Return the (x, y) coordinate for the center point of the cell that contains the specified text.  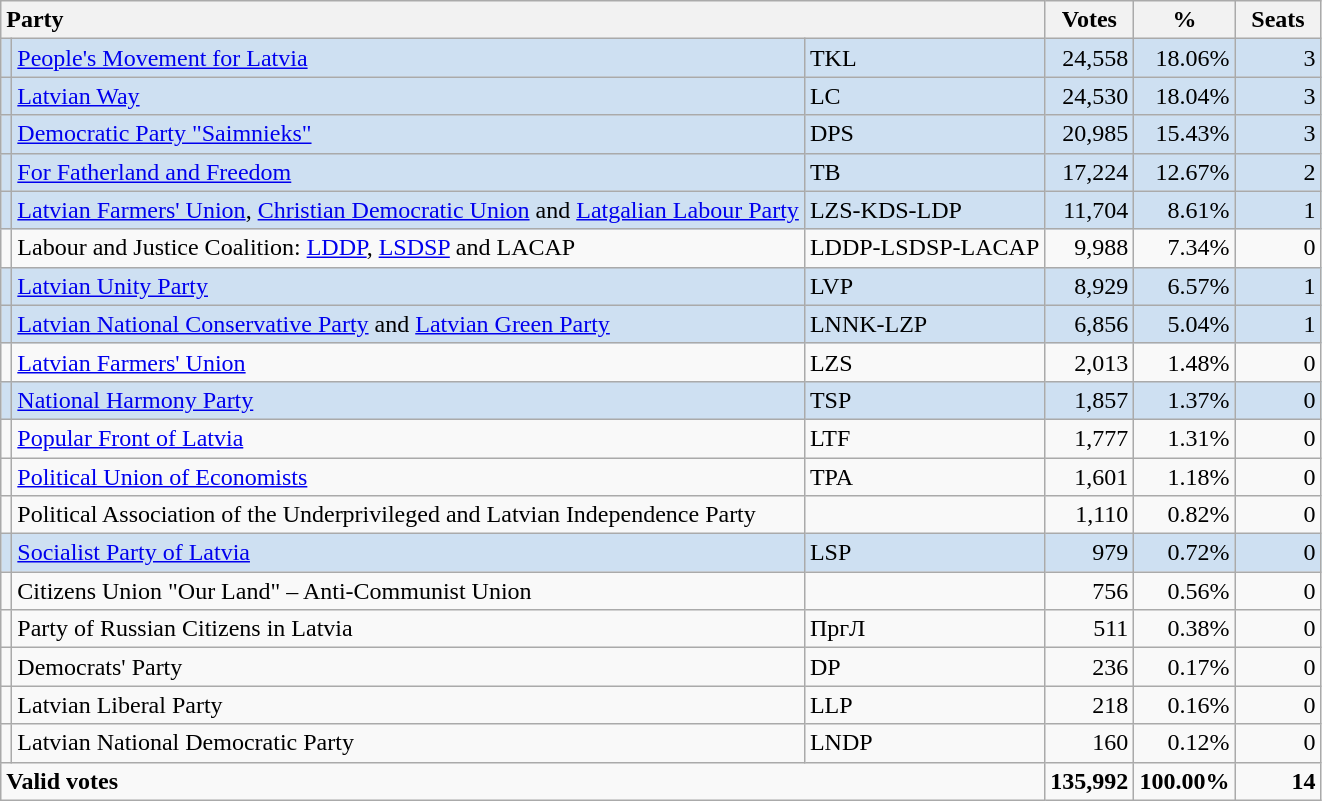
6,856 (1090, 324)
Seats (1278, 20)
TPA (924, 477)
17,224 (1090, 172)
0.17% (1184, 667)
20,985 (1090, 134)
0.12% (1184, 743)
24,530 (1090, 96)
15.43% (1184, 134)
0.16% (1184, 705)
11,704 (1090, 210)
100.00% (1184, 781)
Latvian Liberal Party (408, 705)
979 (1090, 553)
LTF (924, 438)
8,929 (1090, 286)
Party (523, 20)
12.67% (1184, 172)
LLP (924, 705)
People's Movement for Latvia (408, 58)
0.56% (1184, 591)
TSP (924, 400)
18.06% (1184, 58)
5.04% (1184, 324)
LNDP (924, 743)
Popular Front of Latvia (408, 438)
Democrats' Party (408, 667)
7.34% (1184, 248)
DP (924, 667)
160 (1090, 743)
ПргЛ (924, 629)
% (1184, 20)
Votes (1090, 20)
1.37% (1184, 400)
TKL (924, 58)
1,601 (1090, 477)
9,988 (1090, 248)
LC (924, 96)
18.04% (1184, 96)
8.61% (1184, 210)
For Fatherland and Freedom (408, 172)
Latvian Unity Party (408, 286)
6.57% (1184, 286)
Citizens Union "Our Land" – Anti-Communist Union (408, 591)
LNNK-LZP (924, 324)
1.48% (1184, 362)
756 (1090, 591)
Latvian Farmers' Union, Christian Democratic Union and Latgalian Labour Party (408, 210)
Latvian Way (408, 96)
1,777 (1090, 438)
Labour and Justice Coalition: LDDP, LSDSP and LACAP (408, 248)
135,992 (1090, 781)
LSP (924, 553)
2,013 (1090, 362)
Democratic Party "Saimnieks" (408, 134)
0.72% (1184, 553)
TB (924, 172)
LZS (924, 362)
2 (1278, 172)
24,558 (1090, 58)
1,110 (1090, 515)
Party of Russian Citizens in Latvia (408, 629)
Latvian National Democratic Party (408, 743)
Latvian Farmers' Union (408, 362)
14 (1278, 781)
DPS (924, 134)
LZS-KDS-LDP (924, 210)
0.82% (1184, 515)
LDDP-LSDSP-LACAP (924, 248)
LVP (924, 286)
Political Association of the Underprivileged and Latvian Independence Party (408, 515)
National Harmony Party (408, 400)
511 (1090, 629)
1.31% (1184, 438)
236 (1090, 667)
0.38% (1184, 629)
1,857 (1090, 400)
Political Union of Economists (408, 477)
Socialist Party of Latvia (408, 553)
Valid votes (523, 781)
218 (1090, 705)
1.18% (1184, 477)
Latvian National Conservative Party and Latvian Green Party (408, 324)
